Provide the (x, y) coordinate of the cell's center where the given text is located.  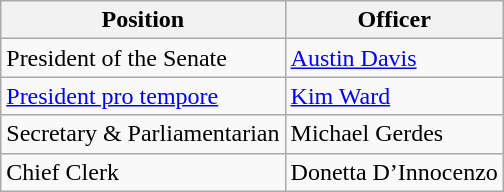
Officer (394, 20)
Secretary & Parliamentarian (143, 134)
Donetta D’Innocenzo (394, 172)
President pro tempore (143, 96)
Position (143, 20)
President of the Senate (143, 58)
Chief Clerk (143, 172)
Michael Gerdes (394, 134)
Austin Davis (394, 58)
Kim Ward (394, 96)
